Output the [x, y] coordinate of the center of the cell containing the given text.  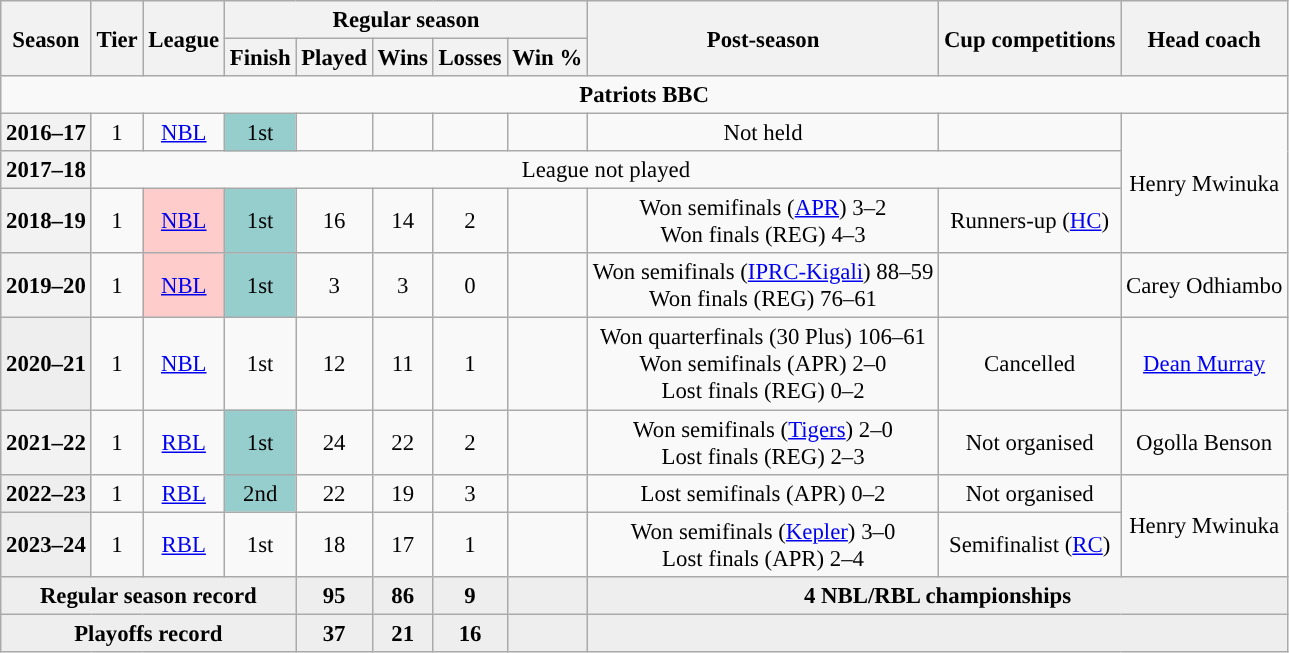
0 [470, 286]
League [184, 38]
Ogolla Benson [1204, 442]
Tier [117, 38]
2020–21 [46, 364]
Won semifinals (Tigers) 2–0Lost finals (REG) 2–3 [762, 442]
2023–24 [46, 544]
Played [334, 58]
Patriots BBC [644, 95]
2nd [260, 493]
37 [334, 633]
Post-season [762, 38]
2016–17 [46, 133]
21 [402, 633]
Head coach [1204, 38]
Wins [402, 58]
2018–19 [46, 222]
Losses [470, 58]
4 NBL/RBL championships [937, 595]
Cup competitions [1030, 38]
95 [334, 595]
Playoffs record [148, 633]
2021–22 [46, 442]
Lost semifinals (APR) 0–2 [762, 493]
18 [334, 544]
Won semifinals (IPRC-Kigali) 88–59Won finals (REG) 76–61 [762, 286]
Won semifinals (APR) 3–2Won finals (REG) 4–3 [762, 222]
Win % [547, 58]
12 [334, 364]
2022–23 [46, 493]
19 [402, 493]
Cancelled [1030, 364]
17 [402, 544]
Semifinalist (RC) [1030, 544]
League not played [606, 170]
Regular season [406, 20]
14 [402, 222]
Season [46, 38]
11 [402, 364]
2017–18 [46, 170]
Runners-up (HC) [1030, 222]
24 [334, 442]
Regular season record [148, 595]
Won semifinals (Kepler) 3–0Lost finals (APR) 2–4 [762, 544]
Finish [260, 58]
Dean Murray [1204, 364]
Not held [762, 133]
9 [470, 595]
Won quarterfinals (30 Plus) 106–61Won semifinals (APR) 2–0Lost finals (REG) 0–2 [762, 364]
2019–20 [46, 286]
Carey Odhiambo [1204, 286]
86 [402, 595]
